Scan for the cell matching the given text and deliver its [X, Y] coordinate at center. 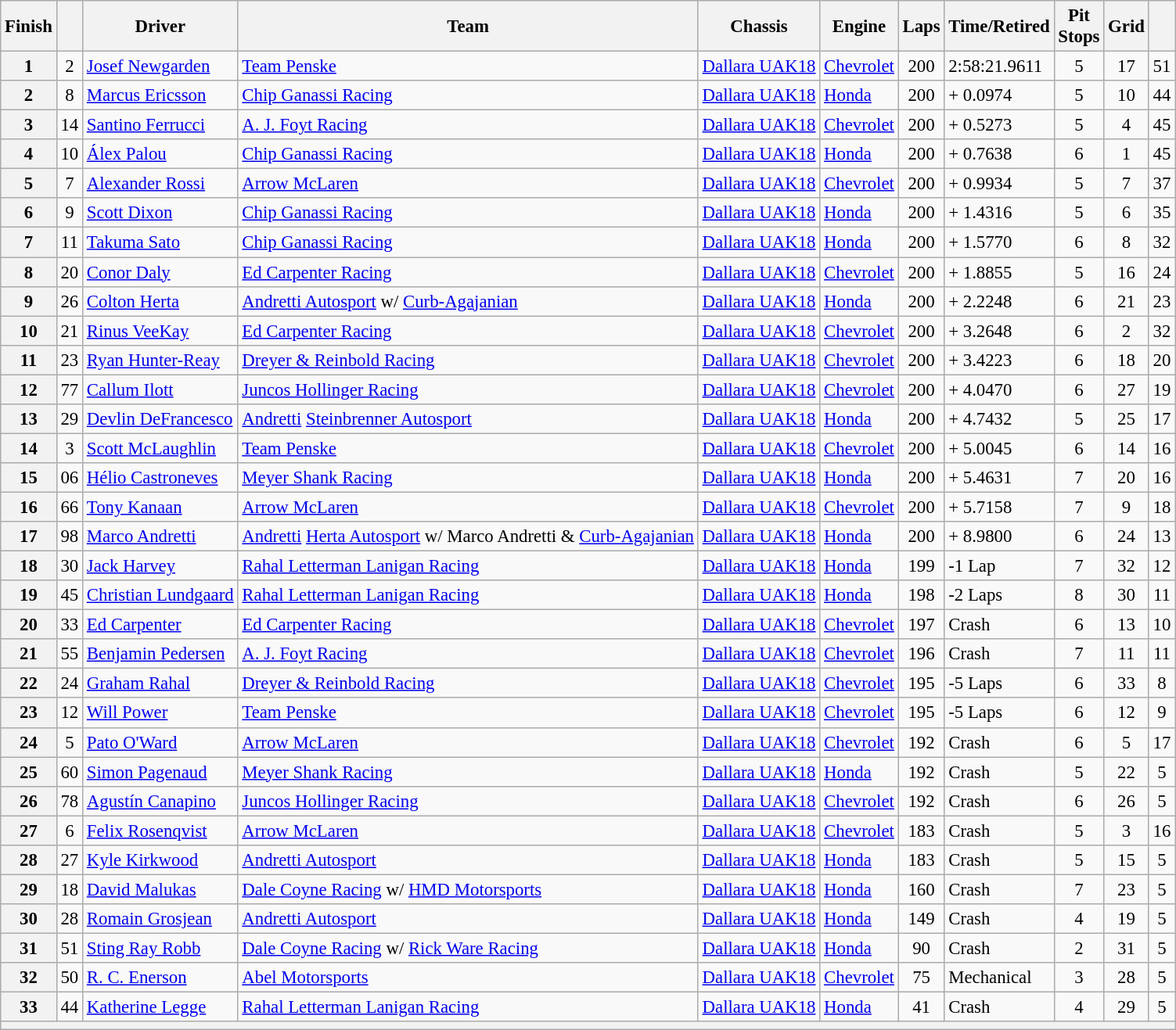
Callum Ilott [161, 389]
Conor Daly [161, 272]
PitStops [1079, 27]
+ 4.7432 [999, 419]
Christian Lundgaard [161, 595]
50 [69, 978]
2:58:21.9611 [999, 66]
Josef Newgarden [161, 66]
Andretti Steinbrenner Autosport [468, 419]
Devlin DeFrancesco [161, 419]
Agustín Canapino [161, 801]
+ 8.9800 [999, 537]
R. C. Enerson [161, 978]
77 [69, 389]
Will Power [161, 713]
Driver [161, 27]
41 [922, 1007]
149 [922, 919]
Chassis [759, 27]
Alexander Rossi [161, 184]
Ryan Hunter-Reay [161, 360]
+ 0.0974 [999, 95]
+ 1.4316 [999, 214]
Hélio Castroneves [161, 478]
Laps [922, 27]
199 [922, 566]
David Malukas [161, 889]
Colton Herta [161, 301]
Pato O'Ward [161, 742]
Andretti Herta Autosport w/ Marco Andretti & Curb-Agajanian [468, 537]
35 [1161, 214]
Team [468, 27]
-2 Laps [999, 595]
+ 0.5273 [999, 125]
Rinus VeeKay [161, 331]
06 [69, 478]
Dale Coyne Racing w/ HMD Motorsports [468, 889]
66 [69, 507]
+ 3.2648 [999, 331]
55 [69, 654]
+ 2.2248 [999, 301]
Ed Carpenter [161, 625]
+ 1.5770 [999, 242]
Romain Grosjean [161, 919]
Mechanical [999, 978]
Andretti Autosport w/ Curb-Agajanian [468, 301]
Benjamin Pedersen [161, 654]
75 [922, 978]
Grid [1127, 27]
+ 0.9934 [999, 184]
198 [922, 595]
Simon Pagenaud [161, 772]
Marcus Ericsson [161, 95]
+ 5.7158 [999, 507]
Sting Ray Robb [161, 948]
196 [922, 654]
+ 0.7638 [999, 154]
Katherine Legge [161, 1007]
+ 3.4223 [999, 360]
160 [922, 889]
Santino Ferrucci [161, 125]
Felix Rosenqvist [161, 831]
Engine [859, 27]
Tony Kanaan [161, 507]
90 [922, 948]
Álex Palou [161, 154]
Scott Dixon [161, 214]
+ 5.4631 [999, 478]
Takuma Sato [161, 242]
60 [69, 772]
+ 4.0470 [999, 389]
Marco Andretti [161, 537]
37 [1161, 184]
+ 1.8855 [999, 272]
98 [69, 537]
78 [69, 801]
Dale Coyne Racing w/ Rick Ware Racing [468, 948]
Scott McLaughlin [161, 448]
Graham Rahal [161, 684]
Jack Harvey [161, 566]
197 [922, 625]
-1 Lap [999, 566]
Time/Retired [999, 27]
Abel Motorsports [468, 978]
Finish [28, 27]
Kyle Kirkwood [161, 860]
+ 5.0045 [999, 448]
